Output the (X, Y) coordinate of the center of the cell containing the given text.  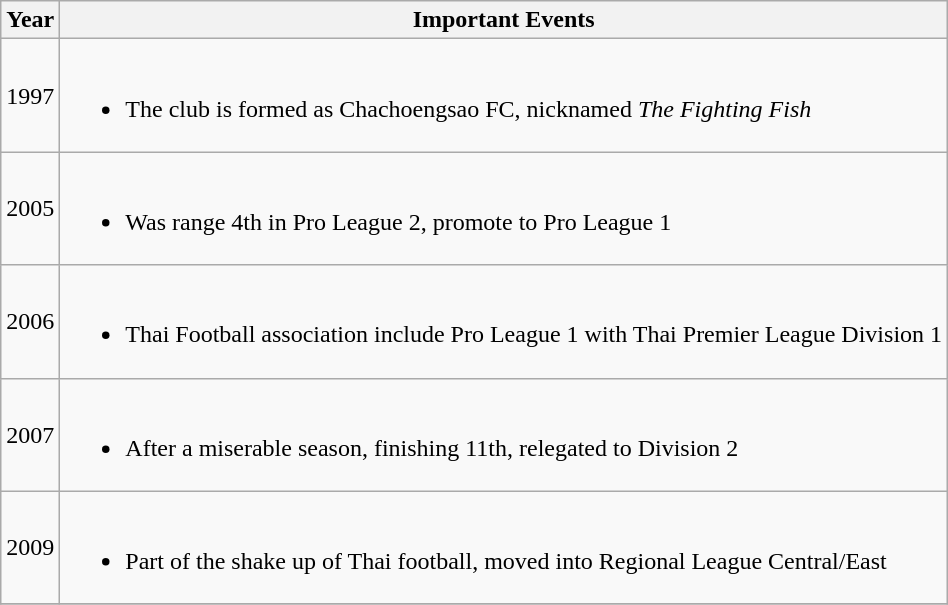
Important Events (504, 20)
Year (30, 20)
2009 (30, 548)
1997 (30, 96)
2005 (30, 208)
2007 (30, 434)
Thai Football association include Pro League 1 with Thai Premier League Division 1 (504, 322)
The club is formed as Chachoengsao FC, nicknamed The Fighting Fish (504, 96)
2006 (30, 322)
Part of the shake up of Thai football, moved into Regional League Central/East (504, 548)
Was range 4th in Pro League 2, promote to Pro League 1 (504, 208)
After a miserable season, finishing 11th, relegated to Division 2 (504, 434)
